From the cell containing the given text, extract its center point as [X, Y] coordinate. 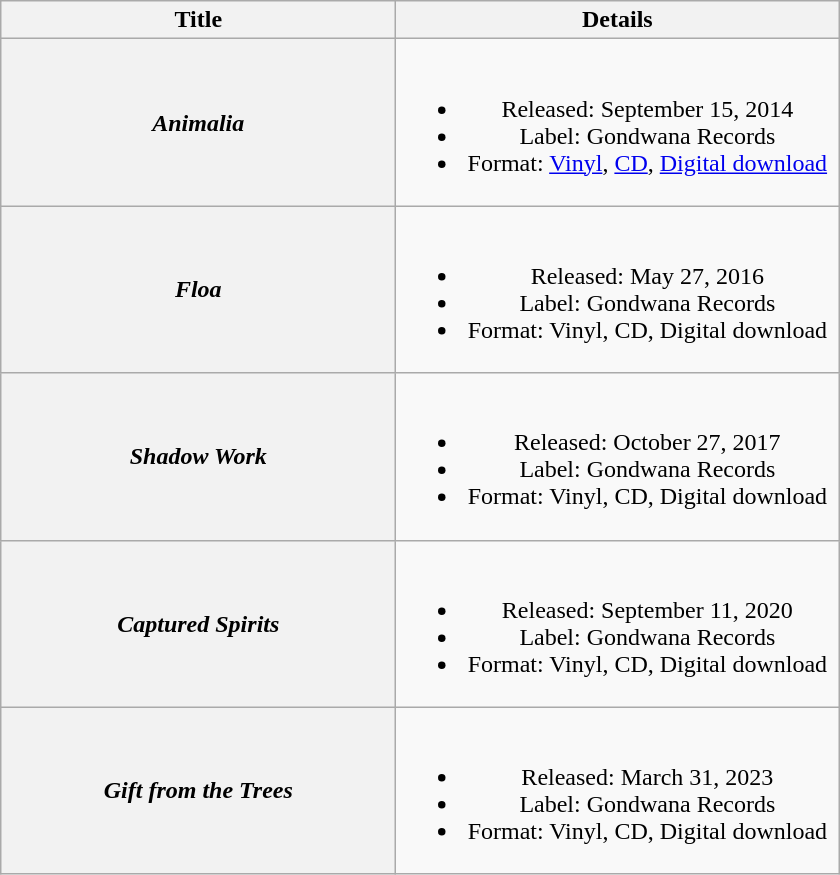
Released: May 27, 2016Label: Gondwana RecordsFormat: Vinyl, CD, Digital download [618, 290]
Released: October 27, 2017Label: Gondwana RecordsFormat: Vinyl, CD, Digital download [618, 456]
Released: September 15, 2014Label: Gondwana RecordsFormat: Vinyl, CD, Digital download [618, 122]
Gift from the Trees [198, 790]
Released: March 31, 2023Label: Gondwana RecordsFormat: Vinyl, CD, Digital download [618, 790]
Title [198, 20]
Shadow Work [198, 456]
Animalia [198, 122]
Details [618, 20]
Released: September 11, 2020Label: Gondwana RecordsFormat: Vinyl, CD, Digital download [618, 624]
Floa [198, 290]
Captured Spirits [198, 624]
